Locate the cell with the specified text and output its [x, y] center coordinate. 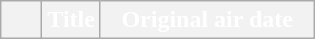
Original air date [207, 20]
Title [72, 20]
